From the cell containing the given text, extract its center point as (X, Y) coordinate. 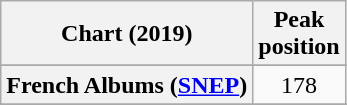
Chart (2019) (127, 34)
178 (299, 85)
French Albums (SNEP) (127, 85)
Peakposition (299, 34)
